Identify which cell holds the provided text, then report its (X, Y) central coordinate. 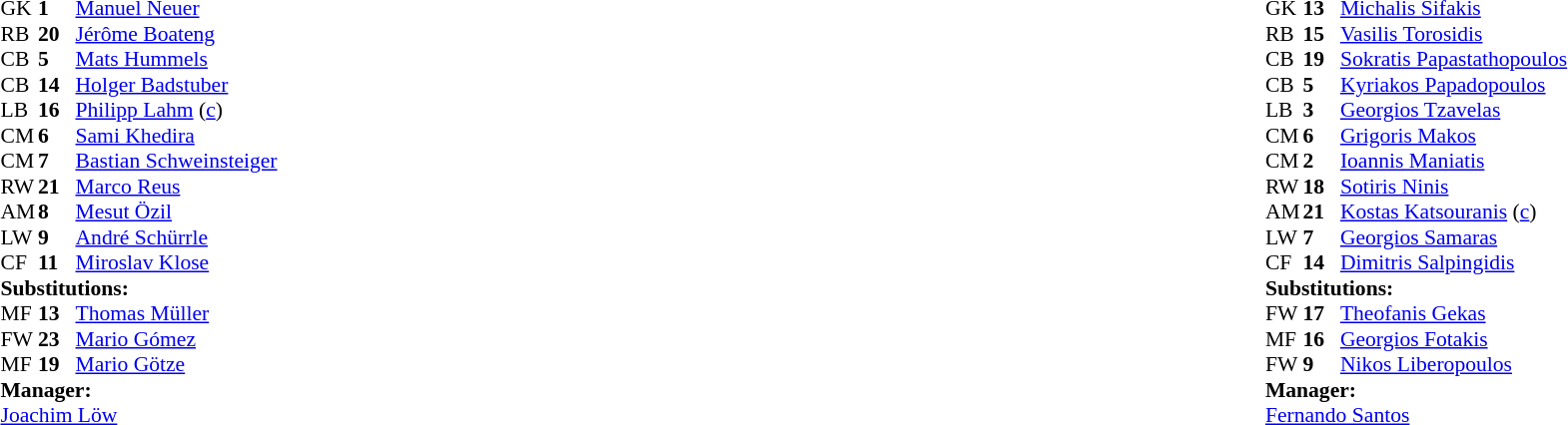
Bastian Schweinsteiger (177, 161)
Holger Badstuber (177, 85)
13 (57, 314)
Kyriakos Papadopoulos (1454, 85)
20 (57, 34)
Mesut Özil (177, 212)
Georgios Samaras (1454, 237)
Dimitris Salpingidis (1454, 262)
15 (1321, 34)
André Schürrle (177, 237)
Sotiris Ninis (1454, 187)
Grigoris Makos (1454, 136)
Georgios Tzavelas (1454, 111)
Marco Reus (177, 187)
Thomas Müller (177, 314)
Miroslav Klose (177, 262)
Sami Khedira (177, 136)
Ioannis Maniatis (1454, 161)
18 (1321, 187)
Vasilis Torosidis (1454, 34)
11 (57, 262)
Mario Gómez (177, 339)
Mats Hummels (177, 59)
17 (1321, 314)
Theofanis Gekas (1454, 314)
Jérôme Boateng (177, 34)
Mario Götze (177, 364)
23 (57, 339)
3 (1321, 111)
8 (57, 212)
2 (1321, 161)
Sokratis Papastathopoulos (1454, 59)
Georgios Fotakis (1454, 339)
Nikos Liberopoulos (1454, 364)
Kostas Katsouranis (c) (1454, 212)
Philipp Lahm (c) (177, 111)
